Determine the [X, Y] coordinate at the center of the cell enclosing the given text.  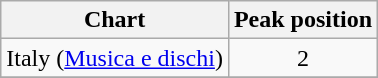
Italy (Musica e dischi) [115, 58]
2 [302, 58]
Peak position [302, 20]
Chart [115, 20]
